Return [x, y] of the center of cell containing provided text 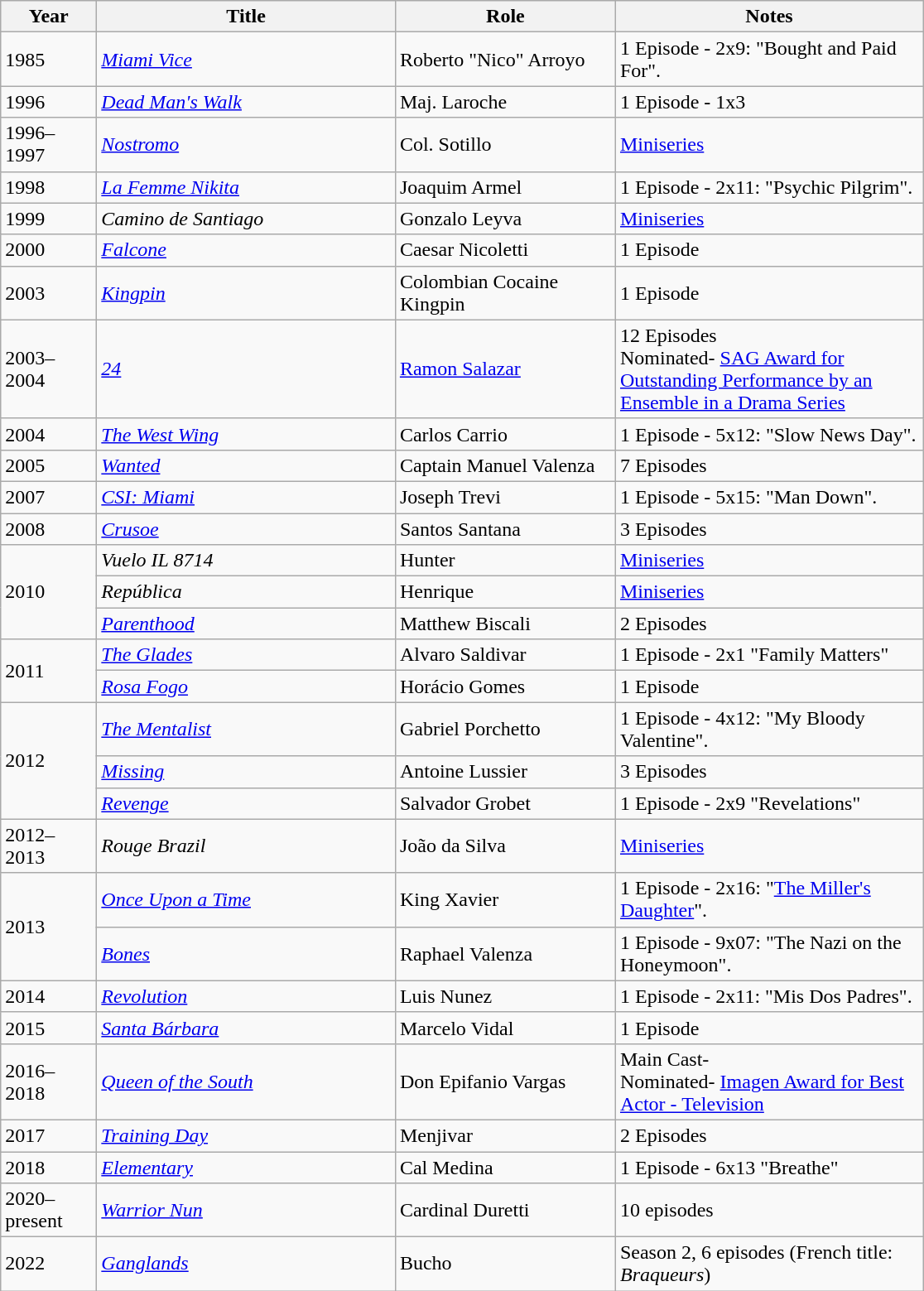
1 Episode - 6x13 "Breathe" [768, 1167]
Col. Sotillo [505, 144]
Joaquim Armel [505, 187]
2004 [49, 434]
Hunter [505, 561]
Caesar Nicoletti [505, 250]
Vuelo IL 8714 [247, 561]
Crusoe [247, 529]
Luis Nunez [505, 996]
2010 [49, 592]
1996–1997 [49, 144]
2005 [49, 465]
1 Episode - 4x12: "My Bloody Valentine". [768, 729]
1998 [49, 187]
1 Episode - 5x15: "Man Down". [768, 497]
Roberto "Nico" Arroyo [505, 60]
1 Episode - 9x07: "The Nazi on the Honeymoon". [768, 954]
Joseph Trevi [505, 497]
Bones [247, 954]
Colombian Cocaine Kingpin [505, 293]
Main Cast-Nominated- Imagen Award for Best Actor - Television [768, 1081]
2020–present [49, 1211]
República [247, 592]
Carlos Carrio [505, 434]
7 Episodes [768, 465]
Once Upon a Time [247, 899]
Wanted [247, 465]
2011 [49, 671]
Notes [768, 17]
Menjivar [505, 1135]
1999 [49, 219]
Miami Vice [247, 60]
Cal Medina [505, 1167]
João da Silva [505, 846]
2003 [49, 293]
Antoine Lussier [505, 772]
Captain Manuel Valenza [505, 465]
Training Day [247, 1135]
1996 [49, 102]
Maj. Laroche [505, 102]
Kingpin [247, 293]
Cardinal Duretti [505, 1211]
Ramon Salazar [505, 369]
2012 [49, 760]
2013 [49, 927]
The West Wing [247, 434]
Don Epifanio Vargas [505, 1081]
Warrior Nun [247, 1211]
Horácio Gomes [505, 686]
The Glades [247, 655]
Missing [247, 772]
10 episodes [768, 1211]
Salvador Grobet [505, 803]
2016–2018 [49, 1081]
1 Episode - 2x16: "The Miller's Daughter". [768, 899]
Rouge Brazil [247, 846]
2008 [49, 529]
24 [247, 369]
Alvaro Saldivar [505, 655]
Bucho [505, 1264]
Year [49, 17]
The Mentalist [247, 729]
Santos Santana [505, 529]
2015 [49, 1028]
Rosa Fogo [247, 686]
1985 [49, 60]
Santa Bárbara [247, 1028]
Queen of the South [247, 1081]
1 Episode - 5x12: "Slow News Day". [768, 434]
1 Episode - 2x11: "Mis Dos Padres". [768, 996]
Revolution [247, 996]
Parenthood [247, 624]
Revenge [247, 803]
2017 [49, 1135]
King Xavier [505, 899]
1 Episode - 2x1 "Family Matters" [768, 655]
Camino de Santiago [247, 219]
Elementary [247, 1167]
1 Episode - 2x9 "Revelations" [768, 803]
Ganglands [247, 1264]
Title [247, 17]
Dead Man's Walk [247, 102]
Matthew Biscali [505, 624]
2022 [49, 1264]
Gabriel Porchetto [505, 729]
1 Episode - 1x3 [768, 102]
1 Episode - 2x11: "Psychic Pilgrim". [768, 187]
Marcelo Vidal [505, 1028]
2018 [49, 1167]
2007 [49, 497]
2012–2013 [49, 846]
2014 [49, 996]
Henrique [505, 592]
CSI: Miami [247, 497]
12 EpisodesNominated- SAG Award for Outstanding Performance by an Ensemble in a Drama Series [768, 369]
Raphael Valenza [505, 954]
La Femme Nikita [247, 187]
2000 [49, 250]
Season 2, 6 episodes (French title: Braqueurs) [768, 1264]
Nostromo [247, 144]
Gonzalo Leyva [505, 219]
2003–2004 [49, 369]
1 Episode - 2x9: "Bought and Paid For". [768, 60]
Falcone [247, 250]
Role [505, 17]
